Capture the cell that displays the provided text and extract its (X, Y) central coordinate. 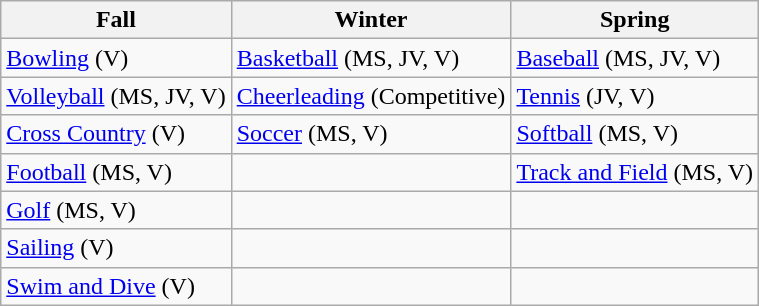
Sailing (V) (116, 248)
Softball (MS, V) (635, 134)
Cross Country (V) (116, 134)
Cheerleading (Competitive) (371, 96)
Fall (116, 20)
Spring (635, 20)
Golf (MS, V) (116, 210)
Soccer (MS, V) (371, 134)
Basketball (MS, JV, V) (371, 58)
Baseball (MS, JV, V) (635, 58)
Swim and Dive (V) (116, 286)
Football (MS, V) (116, 172)
Track and Field (MS, V) (635, 172)
Volleyball (MS, JV, V) (116, 96)
Tennis (JV, V) (635, 96)
Bowling (V) (116, 58)
Winter (371, 20)
